Pinpoint the cell where the given text exists, returning its [X, Y] midpoint coordinate. 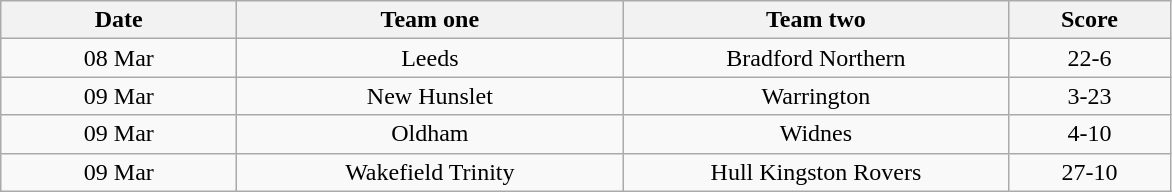
Hull Kingston Rovers [816, 172]
4-10 [1090, 134]
22-6 [1090, 58]
3-23 [1090, 96]
Date [119, 20]
Team two [816, 20]
Oldham [430, 134]
Wakefield Trinity [430, 172]
Widnes [816, 134]
27-10 [1090, 172]
Score [1090, 20]
Bradford Northern [816, 58]
Leeds [430, 58]
Warrington [816, 96]
New Hunslet [430, 96]
08 Mar [119, 58]
Team one [430, 20]
